Search for the cell housing the specified text and yield its [x, y] center coordinate. 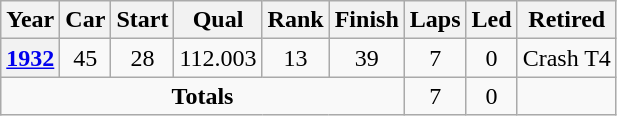
1932 [30, 58]
Retired [566, 20]
Crash T4 [566, 58]
Start [142, 20]
Car [86, 20]
13 [296, 58]
Totals [203, 96]
112.003 [218, 58]
Qual [218, 20]
39 [366, 58]
Led [492, 20]
Laps [435, 20]
Year [30, 20]
45 [86, 58]
28 [142, 58]
Rank [296, 20]
Finish [366, 20]
